Identify which cell holds the provided text, then report its [X, Y] central coordinate. 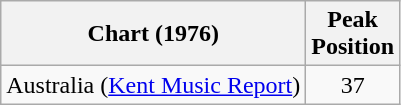
Peak Position [353, 34]
Australia (Kent Music Report) [154, 85]
Chart (1976) [154, 34]
37 [353, 85]
